Provide the (X, Y) coordinate of the cell's center where the given text is located.  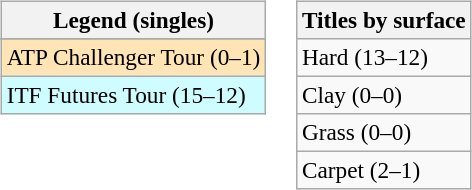
Legend (singles) (133, 20)
Hard (13–12) (384, 57)
Clay (0–0) (384, 95)
Titles by surface (384, 20)
ITF Futures Tour (15–12) (133, 95)
ATP Challenger Tour (0–1) (133, 57)
Carpet (2–1) (384, 171)
Grass (0–0) (384, 133)
